Scan for the cell matching the given text and deliver its (X, Y) coordinate at center. 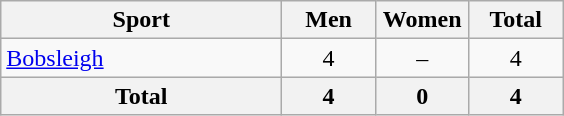
0 (422, 96)
Men (329, 20)
Bobsleigh (142, 58)
Sport (142, 20)
– (422, 58)
Women (422, 20)
